Pinpoint the cell where the given text exists, returning its (X, Y) midpoint coordinate. 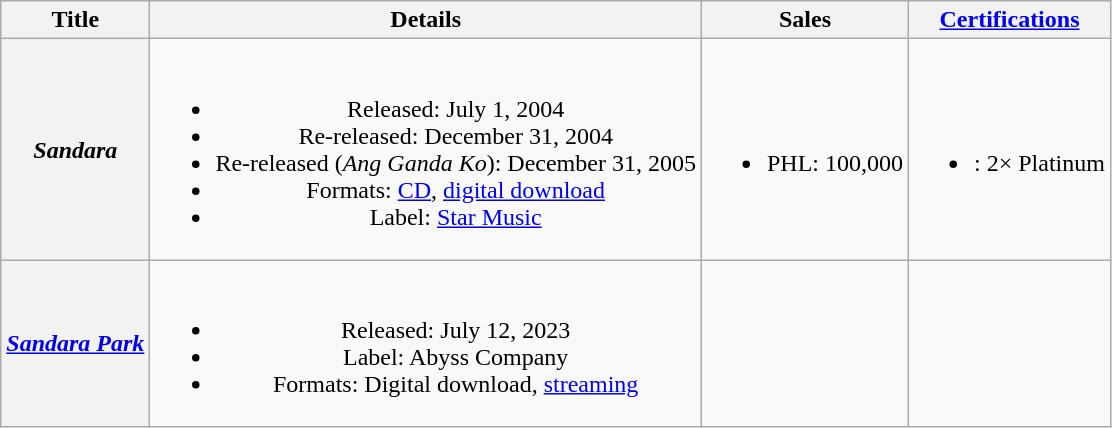
Released: July 12, 2023 Label: Abyss CompanyFormats: Digital download, streaming (426, 344)
Sales (804, 20)
Title (76, 20)
: 2× Platinum (1010, 150)
Sandara Park (76, 344)
Sandara (76, 150)
Details (426, 20)
Certifications (1010, 20)
Released: July 1, 2004 Re-released: December 31, 2004Re-released (Ang Ganda Ko): December 31, 2005Formats: CD, digital downloadLabel: Star Music (426, 150)
PHL: 100,000 (804, 150)
